Locate the cell with the specified text and output its [X, Y] center coordinate. 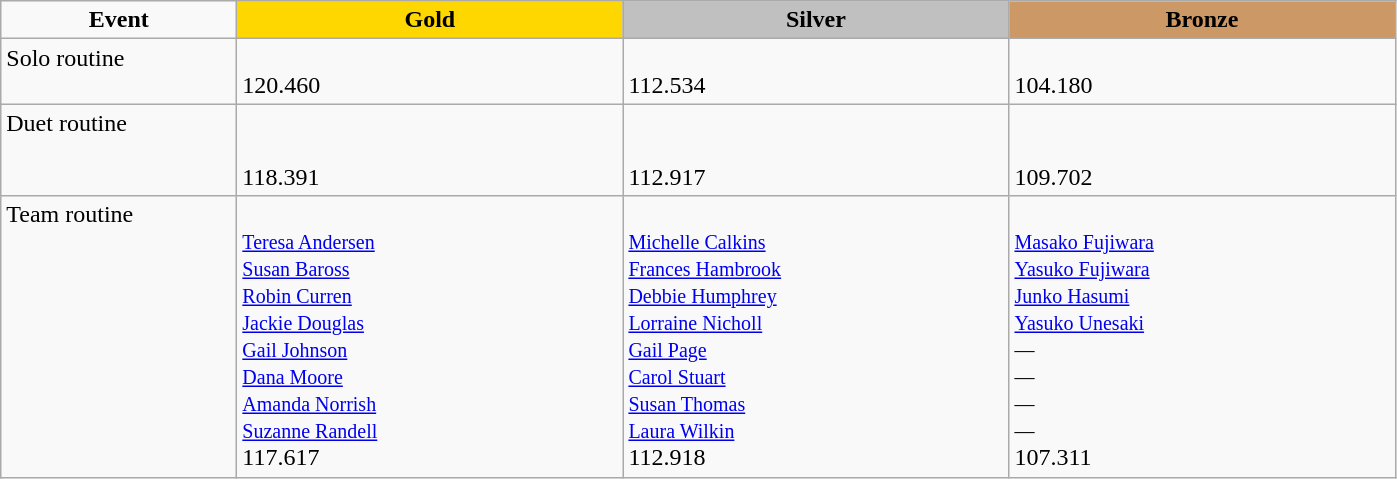
112.534 [816, 72]
Silver [816, 20]
Solo routine [119, 72]
Gold [430, 20]
118.391 [430, 150]
Bronze [1202, 20]
Event [119, 20]
Team routine [119, 336]
Teresa AndersenSusan BarossRobin CurrenJackie DouglasGail JohnsonDana MooreAmanda NorrishSuzanne Randell 117.617 [430, 336]
104.180 [1202, 72]
Duet routine [119, 150]
109.702 [1202, 150]
112.917 [816, 150]
120.460 [430, 72]
Michelle CalkinsFrances HambrookDebbie HumphreyLorraine NichollGail PageCarol StuartSusan ThomasLaura Wilkin 112.918 [816, 336]
Masako FujiwaraYasuko FujiwaraJunko HasumiYasuko Unesaki———— 107.311 [1202, 336]
